Output the (x, y) coordinate of the center of the cell containing the given text.  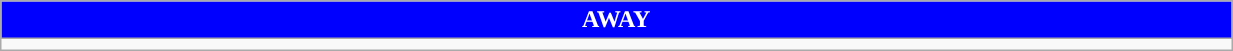
AWAY (616, 20)
